Locate the cell with the specified text and output its (x, y) center coordinate. 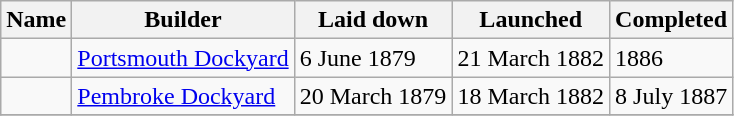
Completed (672, 20)
20 March 1879 (373, 96)
Builder (183, 20)
6 June 1879 (373, 58)
Portsmouth Dockyard (183, 58)
Launched (531, 20)
18 March 1882 (531, 96)
8 July 1887 (672, 96)
21 March 1882 (531, 58)
Pembroke Dockyard (183, 96)
Laid down (373, 20)
1886 (672, 58)
Name (36, 20)
